Pinpoint the cell where the given text exists, returning its (x, y) midpoint coordinate. 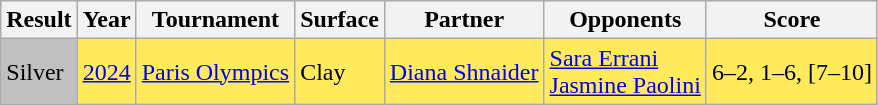
Partner (464, 20)
Score (792, 20)
Surface (340, 20)
Opponents (625, 20)
Paris Olympics (215, 72)
6–2, 1–6, [7–10] (792, 72)
Clay (340, 72)
Sara Errani Jasmine Paolini (625, 72)
Year (106, 20)
Diana Shnaider (464, 72)
Tournament (215, 20)
2024 (106, 72)
Result (39, 20)
Silver (39, 72)
